Capture the cell that displays the provided text and extract its (X, Y) central coordinate. 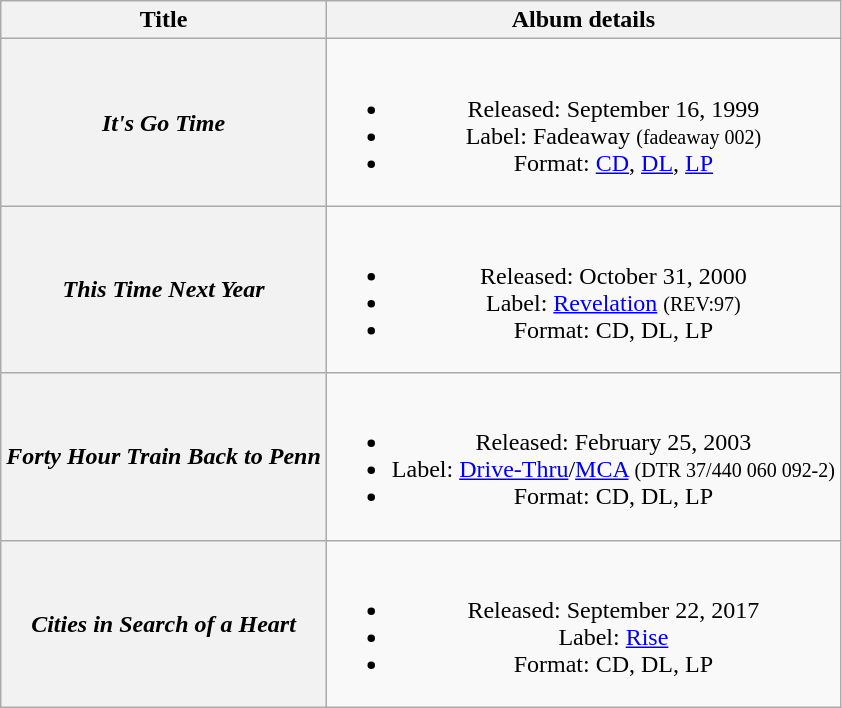
Released: February 25, 2003Label: Drive-Thru/MCA (DTR 37/440 060 092-2)Format: CD, DL, LP (583, 456)
This Time Next Year (164, 290)
Album details (583, 20)
Released: September 16, 1999Label: Fadeaway (fadeaway 002)Format: CD, DL, LP (583, 122)
Cities in Search of a Heart (164, 624)
Forty Hour Train Back to Penn (164, 456)
It's Go Time (164, 122)
Released: October 31, 2000Label: Revelation (REV:97)Format: CD, DL, LP (583, 290)
Title (164, 20)
Released: September 22, 2017Label: RiseFormat: CD, DL, LP (583, 624)
